Scan for the cell matching the given text and deliver its (x, y) coordinate at center. 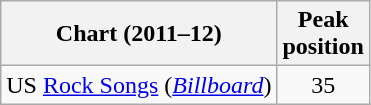
Chart (2011–12) (139, 34)
35 (323, 85)
US Rock Songs (Billboard) (139, 85)
Peakposition (323, 34)
